Search for the cell housing the specified text and yield its (x, y) center coordinate. 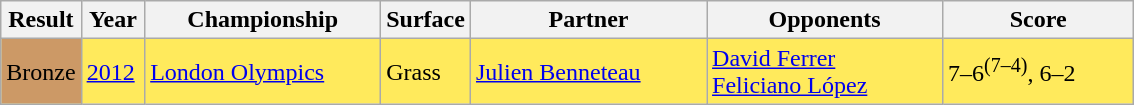
Year (113, 20)
Surface (426, 20)
Julien Benneteau (588, 72)
Grass (426, 72)
7–6(7–4), 6–2 (1038, 72)
Opponents (825, 20)
Score (1038, 20)
London Olympics (263, 72)
Championship (263, 20)
2012 (113, 72)
Partner (588, 20)
Bronze (41, 72)
Result (41, 20)
David Ferrer Feliciano López (825, 72)
